Extract the [x, y] coordinate from the center of the cell holding the provided text.  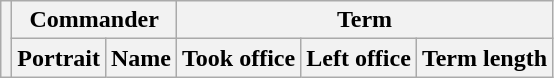
Took office [239, 58]
Left office [359, 58]
Portrait [59, 58]
Term [365, 20]
Term length [484, 58]
Name [140, 58]
Commander [94, 20]
